Output the [x, y] coordinate of the center of the cell containing the given text.  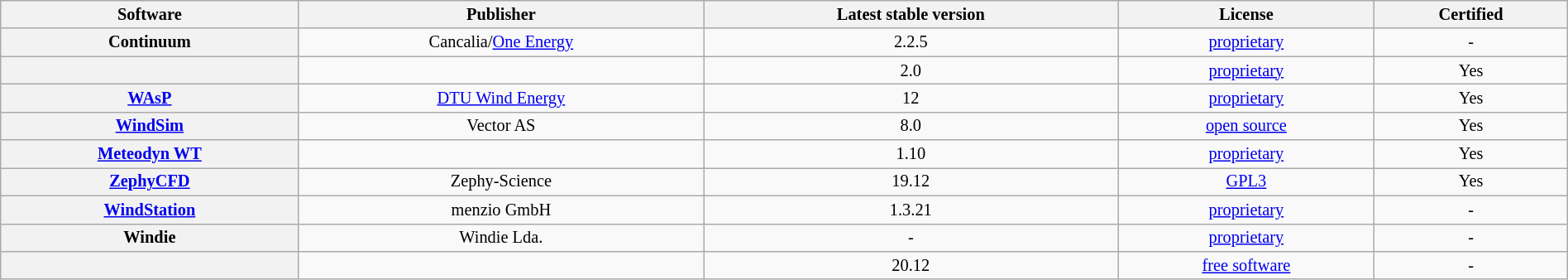
WindStation [150, 210]
Cancalia/One Energy [501, 42]
WindSim [150, 126]
menzio GmbH [501, 210]
1.10 [911, 154]
Certified [1470, 14]
Zephy-Science [501, 181]
Windie Lda. [501, 238]
20.12 [911, 265]
WAsP [150, 98]
free software [1246, 265]
1.3.21 [911, 210]
19.12 [911, 181]
Windie [150, 238]
Meteodyn WT [150, 154]
open source [1246, 126]
Latest stable version [911, 14]
DTU Wind Energy [501, 98]
12 [911, 98]
2.0 [911, 70]
Continuum [150, 42]
GPL3 [1246, 181]
Software [150, 14]
8.0 [911, 126]
Vector AS [501, 126]
License [1246, 14]
ZephyCFD [150, 181]
2.2.5 [911, 42]
Publisher [501, 14]
